Extract the [x, y] coordinate from the center of the cell holding the provided text.  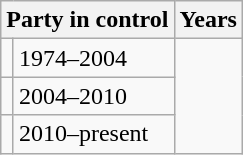
Party in control [88, 20]
Years [208, 20]
2010–present [94, 134]
1974–2004 [94, 58]
2004–2010 [94, 96]
